Return the (x, y) coordinate for the center point of the cell that contains the specified text.  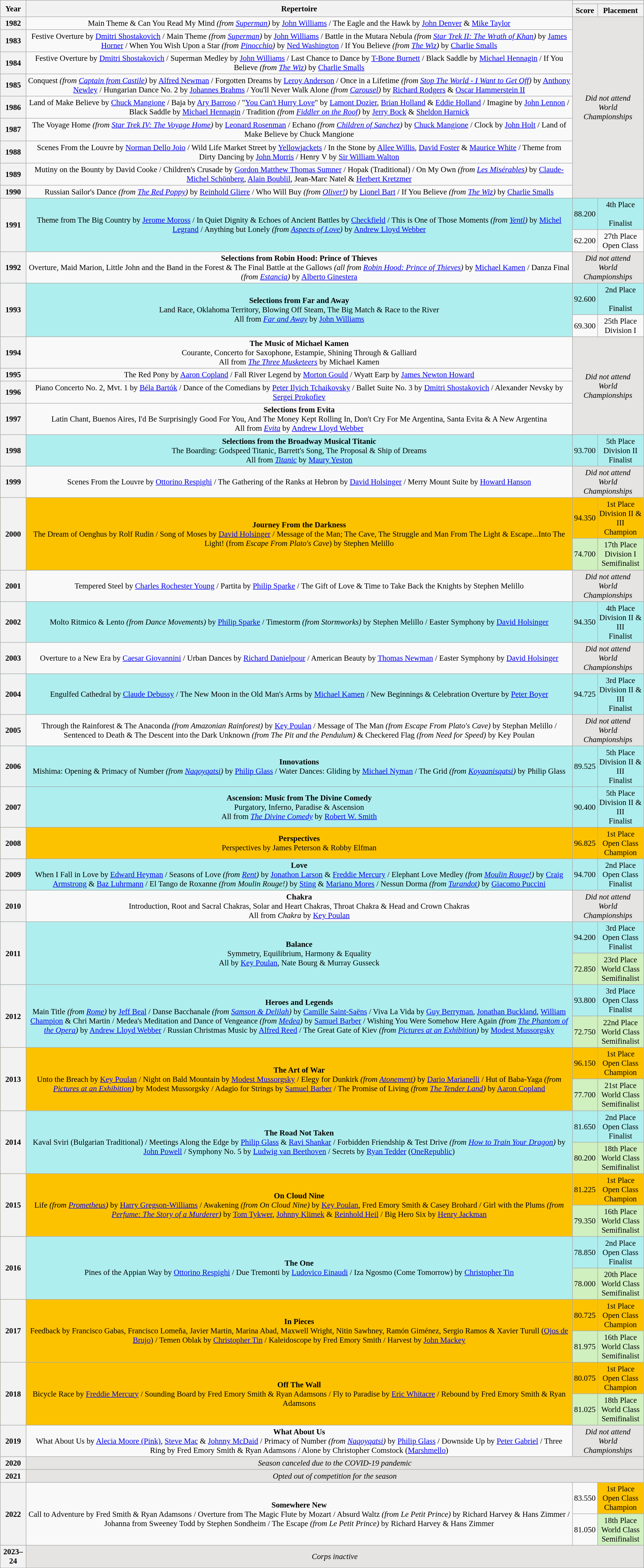
Repertoire (299, 9)
69.300 (585, 326)
72.850 (585, 969)
62.200 (585, 240)
PerspectivesPerspectives by James Peterson & Robby Elfman (299, 843)
2012 (13, 1016)
1997 (13, 419)
2003 (13, 658)
2009 (13, 875)
Placement (621, 11)
2002 (13, 622)
79.350 (585, 1221)
4th PlaceDivision II & IIIFinalist (621, 622)
2019 (13, 1441)
1986 (13, 107)
The Music of Michael KamenCourante, Concerto for Saxophone, Estampie, Shining Through & GalliardAll from The Three Musketeers by Michael Kamen (299, 352)
80.200 (585, 1158)
1991 (13, 225)
1992 (13, 268)
2011 (13, 953)
3rd PlaceDivision II & IIIFinalist (621, 694)
1982 (13, 23)
81.225 (585, 1189)
Corps inactive (335, 1557)
1993 (13, 310)
96.150 (585, 1064)
1990 (13, 192)
2nd PlaceFinalist (621, 299)
80.725 (585, 1315)
1st PlaceDivision II & IIIChampion (621, 518)
83.550 (585, 1498)
74.700 (585, 555)
2007 (13, 807)
Score (585, 11)
2006 (13, 766)
77.700 (585, 1095)
2015 (13, 1205)
81.975 (585, 1347)
2005 (13, 730)
Main Theme & Can You Read My Mind (from Superman) by John Williams / The Eagle and the Hawk by John Denver & Mike Taylor (299, 23)
The OnePines of the Appian Way by Ottorino Respighi / Due Tremonti by Ludovico Einaudi / Iza Ngosmo (Come Tomorrow) by Christopher Tin (299, 1268)
1983 (13, 41)
1994 (13, 352)
2014 (13, 1142)
1996 (13, 392)
2010 (13, 906)
72.750 (585, 1032)
1999 (13, 482)
78.850 (585, 1252)
1995 (13, 375)
1985 (13, 85)
94.200 (585, 938)
80.075 (585, 1378)
2004 (13, 694)
21st PlaceWorld ClassSemifinalist (621, 1095)
2017 (13, 1331)
1989 (13, 174)
Molto Ritmico & Lento (from Dance Movements) by Philip Sparke / Timestorm (from Stormworks) by Stephen Melillo / Easter Symphony by David Holsinger (299, 622)
93.700 (585, 451)
90.400 (585, 807)
Engulfed Cathedral by Claude Debussy / The New Moon in the Old Man's Arms by Michael Kamen / New Beginnings & Celebration Overture by Peter Boyer (299, 694)
1988 (13, 152)
Opted out of competition for the season (335, 1476)
1984 (13, 63)
The Red Pony by Aaron Copland / Fall River Legend by Morton Gould / Wyatt Earp by James Newton Howard (299, 375)
2016 (13, 1268)
78.000 (585, 1284)
Ascension: Music from The Divine ComedyPurgatory, Inferno, Paradise & AscensionAll from The Divine Comedy by Robert W. Smith (299, 807)
2021 (13, 1476)
Season canceled due to the COVID-19 pandemic (335, 1463)
5th PlaceDivision IIFinalist (621, 451)
2023–24 (13, 1557)
22nd PlaceWorld ClassSemifinalist (621, 1032)
2022 (13, 1514)
93.800 (585, 1000)
20th PlaceWorld ClassSemifinalist (621, 1284)
17th PlaceDivision ISemifinalist (621, 555)
Selections from Far and AwayLand Race, Oklahoma Territory, Blowing Off Steam, The Big Match & Race to the RiverAll from Far and Away by John Williams (299, 310)
2020 (13, 1463)
96.825 (585, 843)
1987 (13, 130)
2013 (13, 1079)
89.525 (585, 766)
2018 (13, 1393)
2000 (13, 534)
1998 (13, 451)
94.725 (585, 694)
2008 (13, 843)
94.700 (585, 875)
27th PlaceOpen Class (621, 240)
ChakraIntroduction, Root and Sacral Chakras, Solar and Heart Chakras, Throat Chakra & Head and Crown ChakrasAll from Chakra by Key Poulan (299, 906)
81.650 (585, 1127)
88.200 (585, 214)
25th PlaceDivision I (621, 326)
BalanceSymmetry, Equilibrium, Harmony & EqualityAll by Key Poulan, Nate Bourg & Murray Gusseck (299, 953)
81.050 (585, 1530)
Scenes From the Louvre by Ottorino Respighi / The Gathering of the Ranks at Hebron by David Holsinger / Merry Mount Suite by Howard Hanson (299, 482)
81.025 (585, 1410)
4th PlaceFinalist (621, 214)
Tempered Steel by Charles Rochester Young / Partita by Philip Sparke / The Gift of Love & Time to Take Back the Knights by Stephen Melillo (299, 586)
23rd PlaceWorld ClassSemifinalist (621, 969)
92.600 (585, 299)
Year (13, 9)
2001 (13, 586)
